Locate the cell with the specified text and output its [X, Y] center coordinate. 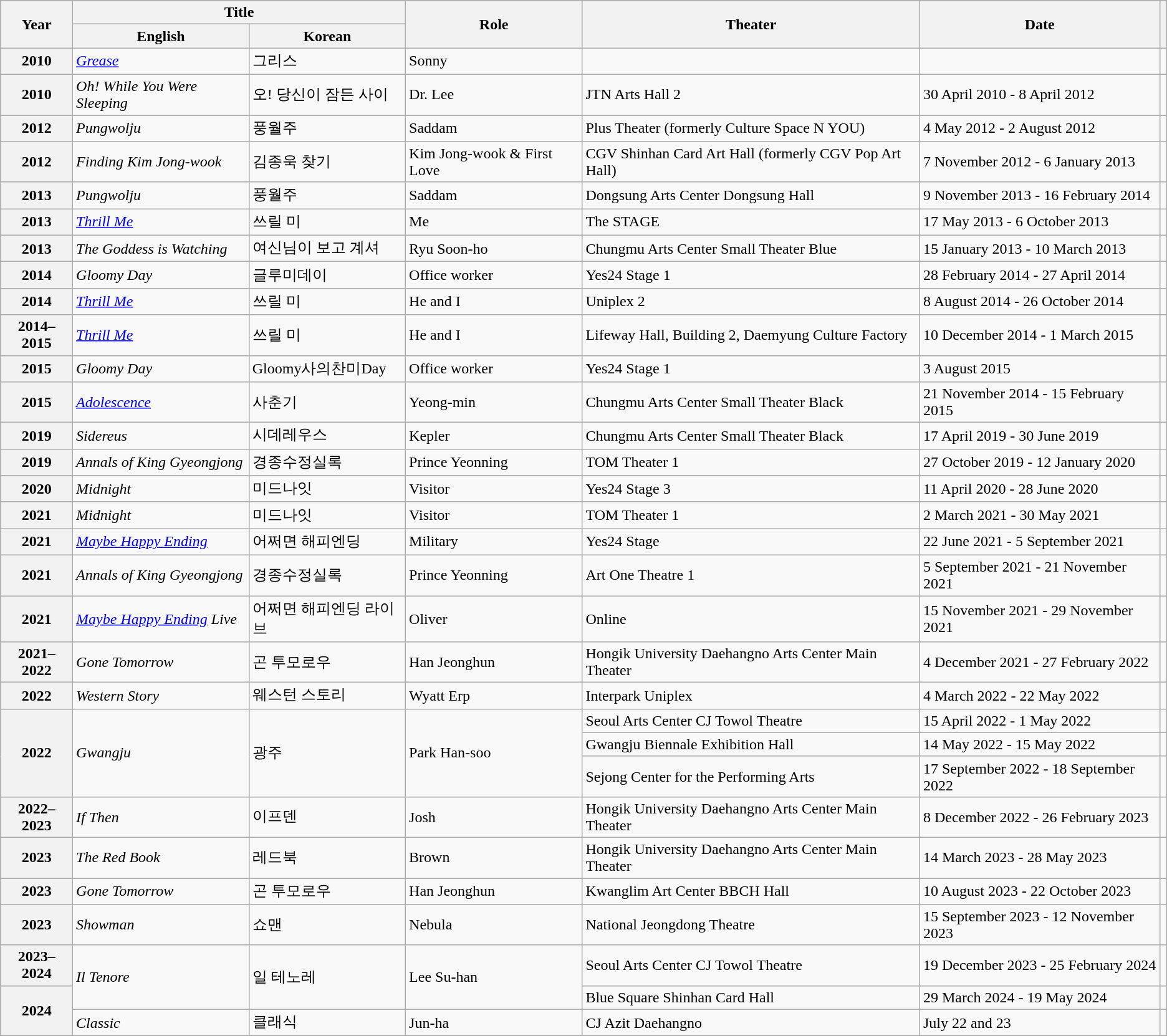
CGV Shinhan Card Art Hall (formerly CGV Pop Art Hall) [751, 162]
The STAGE [751, 222]
Sonny [494, 61]
Me [494, 222]
Oh! While You Were Sleeping [161, 95]
15 January 2013 - 10 March 2013 [1040, 248]
8 December 2022 - 26 February 2023 [1040, 817]
The Red Book [161, 858]
10 August 2023 - 22 October 2023 [1040, 891]
Title [239, 12]
Grease [161, 61]
어쩌면 해피엔딩 라이브 [327, 619]
Kim Jong-wook & First Love [494, 162]
2014–2015 [37, 335]
클래식 [327, 1022]
사춘기 [327, 403]
9 November 2013 - 16 February 2014 [1040, 196]
레드북 [327, 858]
Kwanglim Art Center BBCH Hall [751, 891]
오! 당신이 잠든 사이 [327, 95]
Date [1040, 24]
3 August 2015 [1040, 369]
CJ Azit Daehangno [751, 1022]
Maybe Happy Ending [161, 542]
Brown [494, 858]
Yes24 Stage 3 [751, 489]
4 March 2022 - 22 May 2022 [1040, 696]
15 November 2021 - 29 November 2021 [1040, 619]
Jun-ha [494, 1022]
19 December 2023 - 25 February 2024 [1040, 965]
21 November 2014 - 15 February 2015 [1040, 403]
2 March 2021 - 30 May 2021 [1040, 515]
2022–2023 [37, 817]
2020 [37, 489]
Military [494, 542]
Yeong-min [494, 403]
2021–2022 [37, 662]
Lifeway Hall, Building 2, Daemyung Culture Factory [751, 335]
Oliver [494, 619]
Gwangju Biennale Exhibition Hall [751, 744]
Yes24 Stage [751, 542]
Role [494, 24]
15 September 2023 - 12 November 2023 [1040, 925]
2024 [37, 1011]
김종욱 찾기 [327, 162]
Interpark Uniplex [751, 696]
Theater [751, 24]
그리스 [327, 61]
Western Story [161, 696]
Wyatt Erp [494, 696]
Dr. Lee [494, 95]
JTN Arts Hall 2 [751, 95]
22 June 2021 - 5 September 2021 [1040, 542]
어쩌면 해피엔딩 [327, 542]
시데레우스 [327, 436]
4 December 2021 - 27 February 2022 [1040, 662]
17 September 2022 - 18 September 2022 [1040, 777]
14 March 2023 - 28 May 2023 [1040, 858]
11 April 2020 - 28 June 2020 [1040, 489]
Josh [494, 817]
Classic [161, 1022]
Dongsung Arts Center Dongsung Hall [751, 196]
Online [751, 619]
Finding Kim Jong-wook [161, 162]
광주 [327, 753]
29 March 2024 - 19 May 2024 [1040, 997]
Nebula [494, 925]
Kepler [494, 436]
Il Tenore [161, 977]
Sidereus [161, 436]
Gwangju [161, 753]
Plus Theater (formerly Culture Space N YOU) [751, 128]
Sejong Center for the Performing Arts [751, 777]
Blue Square Shinhan Card Hall [751, 997]
14 May 2022 - 15 May 2022 [1040, 744]
2023–2024 [37, 965]
15 April 2022 - 1 May 2022 [1040, 721]
The Goddess is Watching [161, 248]
27 October 2019 - 12 January 2020 [1040, 463]
4 May 2012 - 2 August 2012 [1040, 128]
Year [37, 24]
If Then [161, 817]
Lee Su-han [494, 977]
Maybe Happy Ending Live [161, 619]
Korean [327, 36]
Chungmu Arts Center Small Theater Blue [751, 248]
28 February 2014 - 27 April 2014 [1040, 276]
Park Han-soo [494, 753]
English [161, 36]
10 December 2014 - 1 March 2015 [1040, 335]
Ryu Soon-ho [494, 248]
이프덴 [327, 817]
30 April 2010 - 8 April 2012 [1040, 95]
July 22 and 23 [1040, 1022]
Gloomy사의찬미Day [327, 369]
7 November 2012 - 6 January 2013 [1040, 162]
Showman [161, 925]
17 April 2019 - 30 June 2019 [1040, 436]
여신님이 보고 계셔 [327, 248]
17 May 2013 - 6 October 2013 [1040, 222]
5 September 2021 - 21 November 2021 [1040, 575]
글루미데이 [327, 276]
일 테노레 [327, 977]
8 August 2014 - 26 October 2014 [1040, 302]
Uniplex 2 [751, 302]
Adolescence [161, 403]
Art One Theatre 1 [751, 575]
쇼맨 [327, 925]
웨스턴 스토리 [327, 696]
National Jeongdong Theatre [751, 925]
